Capture the cell that displays the provided text and extract its (x, y) central coordinate. 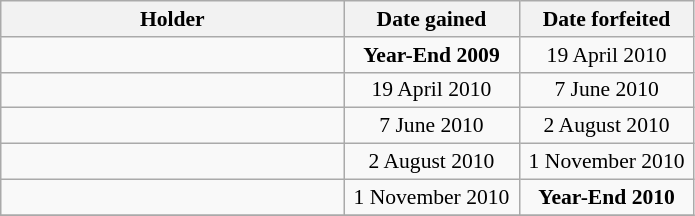
Date forfeited (606, 19)
Date gained (432, 19)
Holder (172, 19)
Year-End 2009 (432, 55)
Year-End 2010 (606, 197)
